Output the (x, y) coordinate of the center of the cell containing the given text.  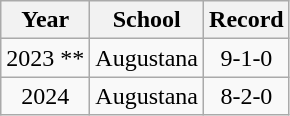
2023 ** (46, 58)
Year (46, 20)
Record (247, 20)
2024 (46, 96)
8-2-0 (247, 96)
9-1-0 (247, 58)
School (147, 20)
